Capture the cell that displays the provided text and extract its (x, y) central coordinate. 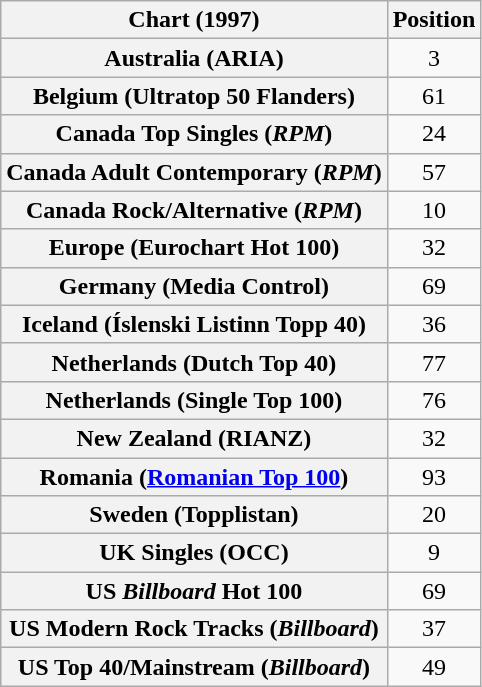
36 (434, 324)
New Zealand (RIANZ) (194, 438)
77 (434, 362)
Canada Adult Contemporary (RPM) (194, 172)
UK Singles (OCC) (194, 553)
93 (434, 477)
37 (434, 629)
Netherlands (Single Top 100) (194, 400)
Australia (ARIA) (194, 58)
Position (434, 20)
Germany (Media Control) (194, 286)
Europe (Eurochart Hot 100) (194, 248)
Belgium (Ultratop 50 Flanders) (194, 96)
24 (434, 134)
Canada Rock/Alternative (RPM) (194, 210)
Romania (Romanian Top 100) (194, 477)
49 (434, 667)
Iceland (Íslenski Listinn Topp 40) (194, 324)
10 (434, 210)
Sweden (Topplistan) (194, 515)
Netherlands (Dutch Top 40) (194, 362)
3 (434, 58)
57 (434, 172)
Chart (1997) (194, 20)
US Top 40/Mainstream (Billboard) (194, 667)
Canada Top Singles (RPM) (194, 134)
US Billboard Hot 100 (194, 591)
9 (434, 553)
US Modern Rock Tracks (Billboard) (194, 629)
20 (434, 515)
61 (434, 96)
76 (434, 400)
